Return the (X, Y) coordinate for the center point of the cell that contains the specified text.  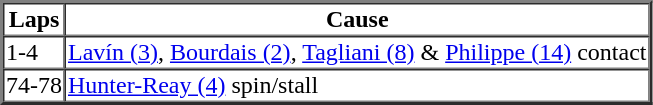
Hunter-Reay (4) spin/stall (357, 86)
1-4 (34, 52)
Laps (34, 20)
Lavín (3), Bourdais (2), Tagliani (8) & Philippe (14) contact (357, 52)
74-78 (34, 86)
Cause (357, 20)
